Return [x, y] of the center of cell containing provided text 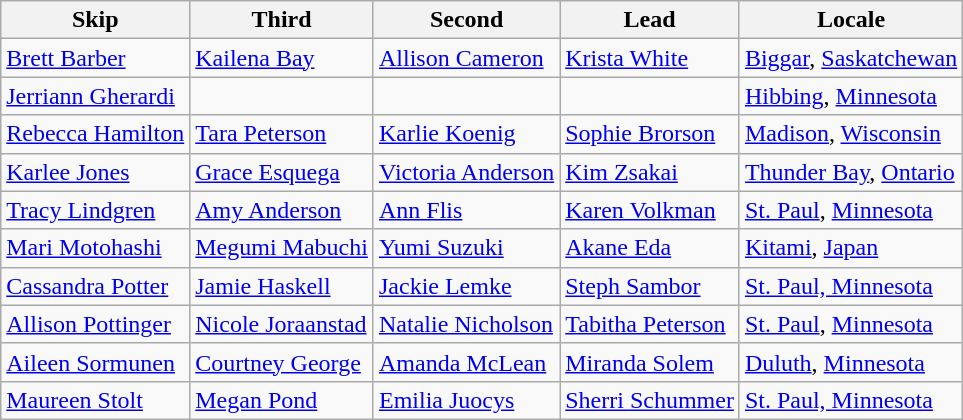
Jerriann Gherardi [96, 96]
Duluth, Minnesota [850, 362]
Steph Sambor [650, 286]
Tracy Lindgren [96, 210]
Sophie Brorson [650, 134]
Mari Motohashi [96, 248]
Second [466, 20]
Yumi Suzuki [466, 248]
Maureen Stolt [96, 400]
Aileen Sormunen [96, 362]
Hibbing, Minnesota [850, 96]
Karlie Koenig [466, 134]
Victoria Anderson [466, 172]
Megan Pond [282, 400]
Skip [96, 20]
Nicole Joraanstad [282, 324]
Tara Peterson [282, 134]
Karen Volkman [650, 210]
Jamie Haskell [282, 286]
Madison, Wisconsin [850, 134]
Tabitha Peterson [650, 324]
Courtney George [282, 362]
Thunder Bay, Ontario [850, 172]
Miranda Solem [650, 362]
Amy Anderson [282, 210]
Amanda McLean [466, 362]
Natalie Nicholson [466, 324]
Akane Eda [650, 248]
Cassandra Potter [96, 286]
Allison Pottinger [96, 324]
Jackie Lemke [466, 286]
Megumi Mabuchi [282, 248]
Kim Zsakai [650, 172]
Karlee Jones [96, 172]
Lead [650, 20]
Kitami, Japan [850, 248]
Ann Flis [466, 210]
Grace Esquega [282, 172]
Allison Cameron [466, 58]
Kailena Bay [282, 58]
Third [282, 20]
Krista White [650, 58]
Emilia Juocys [466, 400]
Brett Barber [96, 58]
Sherri Schummer [650, 400]
Biggar, Saskatchewan [850, 58]
Locale [850, 20]
Rebecca Hamilton [96, 134]
